Return [X, Y] of the center of cell containing provided text 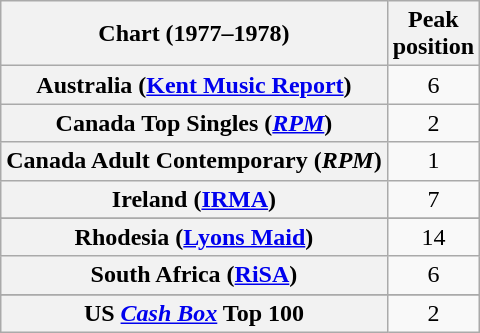
14 [433, 237]
Canada Adult Contemporary (RPM) [194, 161]
Canada Top Singles (RPM) [194, 123]
7 [433, 199]
1 [433, 161]
Chart (1977–1978) [194, 34]
US Cash Box Top 100 [194, 313]
Rhodesia (Lyons Maid) [194, 237]
South Africa (RiSA) [194, 275]
Ireland (IRMA) [194, 199]
Australia (Kent Music Report) [194, 85]
Peakposition [433, 34]
